Identify which cell holds the provided text, then report its [x, y] central coordinate. 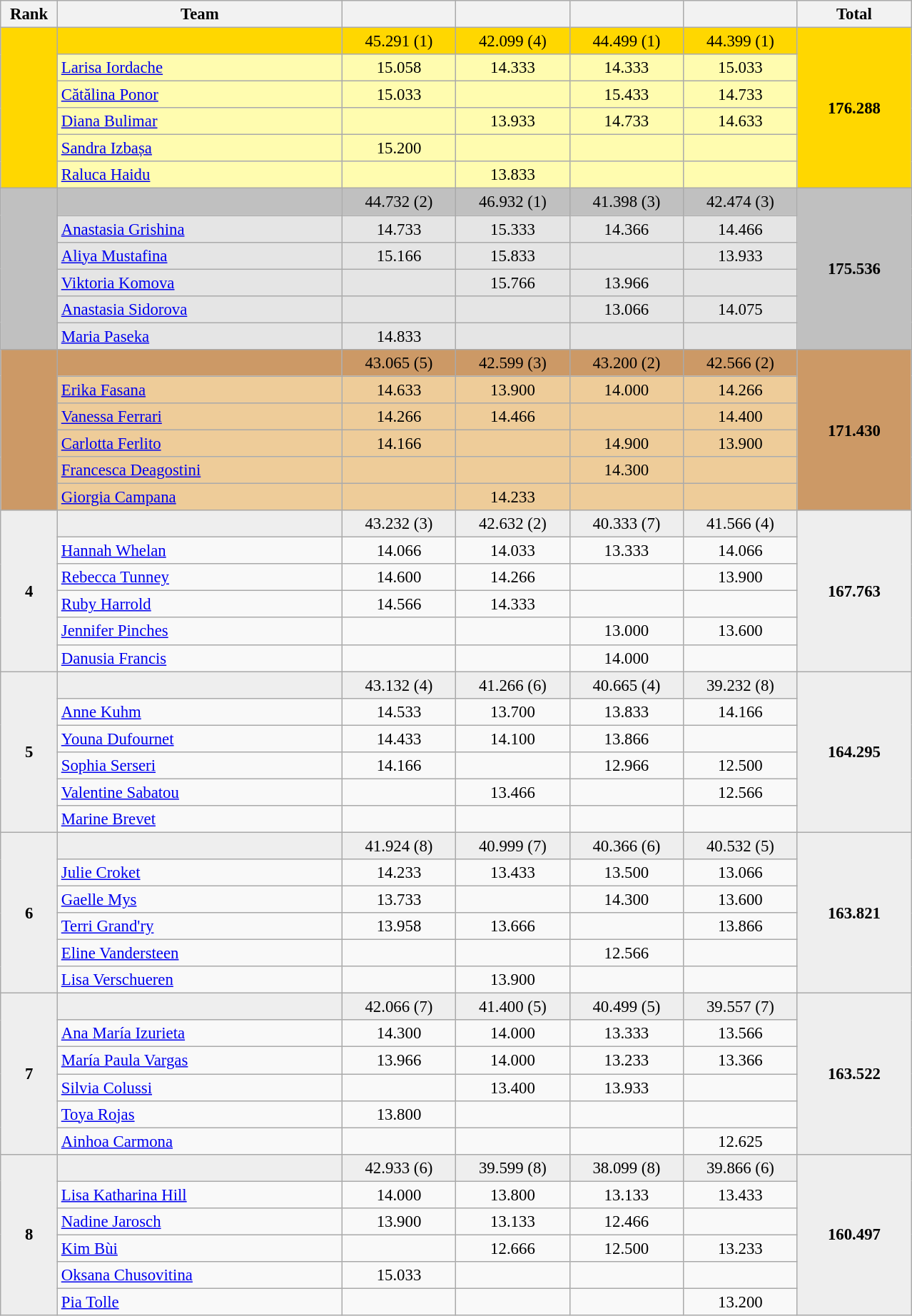
43.065 (5) [398, 363]
12.466 [627, 1222]
40.333 (7) [627, 524]
Nadine Jarosch [200, 1222]
13.566 [741, 1034]
Erika Fasana [200, 390]
Hannah Whelan [200, 551]
43.232 (3) [398, 524]
15.833 [512, 255]
164.295 [854, 752]
Ana María Izurieta [200, 1034]
María Paula Vargas [200, 1061]
Maria Paseka [200, 336]
13.500 [627, 873]
Julie Croket [200, 873]
15.200 [398, 148]
45.291 (1) [398, 41]
14.100 [512, 739]
14.400 [741, 417]
Francesca Deagostini [200, 470]
Aliya Mustafina [200, 255]
39.866 (6) [741, 1168]
Ainhoa Carmona [200, 1141]
14.533 [398, 712]
13.700 [512, 712]
Larisa Iordache [200, 68]
42.566 (2) [741, 363]
13.958 [398, 926]
Eline Vandersteen [200, 953]
14.433 [398, 739]
39.557 (7) [741, 1007]
167.763 [854, 591]
Danusia Francis [200, 658]
42.066 (7) [398, 1007]
41.398 (3) [627, 202]
Jennifer Pinches [200, 632]
42.632 (2) [512, 524]
42.474 (3) [741, 202]
15.333 [512, 229]
40.499 (5) [627, 1007]
175.536 [854, 269]
12.666 [512, 1248]
Raluca Haidu [200, 175]
160.497 [854, 1235]
39.232 (8) [741, 685]
4 [29, 591]
43.200 (2) [627, 363]
42.099 (4) [512, 41]
171.430 [854, 430]
12.625 [741, 1141]
40.532 (5) [741, 846]
41.566 (4) [741, 524]
Total [854, 14]
Diana Bulimar [200, 121]
13.666 [512, 926]
44.499 (1) [627, 41]
Sandra Izbașa [200, 148]
Silvia Colussi [200, 1088]
Ruby Harrold [200, 604]
12.966 [627, 766]
40.665 (4) [627, 685]
14.600 [398, 577]
Youna Dufournet [200, 739]
13.400 [512, 1088]
14.033 [512, 551]
42.933 (6) [398, 1168]
13.466 [512, 792]
Viktoria Komova [200, 283]
40.366 (6) [627, 846]
176.288 [854, 108]
6 [29, 913]
39.599 (8) [512, 1168]
Giorgia Campana [200, 497]
163.522 [854, 1074]
14.566 [398, 604]
15.766 [512, 283]
Kim Bùi [200, 1248]
Valentine Sabatou [200, 792]
13.200 [741, 1302]
Anastasia Grishina [200, 229]
Toya Rojas [200, 1114]
Rebecca Tunney [200, 577]
14.075 [741, 309]
7 [29, 1074]
163.821 [854, 913]
38.099 (8) [627, 1168]
Lisa Verschueren [200, 980]
13.733 [398, 900]
15.166 [398, 255]
40.999 (7) [512, 846]
Oksana Chusovitina [200, 1275]
Carlotta Ferlito [200, 443]
Pia Tolle [200, 1302]
41.266 (6) [512, 685]
15.433 [627, 95]
41.400 (5) [512, 1007]
Gaelle Mys [200, 900]
15.058 [398, 68]
Terri Grand'ry [200, 926]
8 [29, 1235]
13.000 [627, 632]
Anastasia Sidorova [200, 309]
Anne Kuhm [200, 712]
Lisa Katharina Hill [200, 1195]
Sophia Serseri [200, 766]
14.833 [398, 336]
41.924 (8) [398, 846]
Team [200, 14]
46.932 (1) [512, 202]
42.599 (3) [512, 363]
Cătălina Ponor [200, 95]
Rank [29, 14]
5 [29, 752]
44.399 (1) [741, 41]
14.366 [627, 229]
44.732 (2) [398, 202]
Vanessa Ferrari [200, 417]
43.132 (4) [398, 685]
14.900 [627, 443]
13.366 [741, 1061]
Marine Brevet [200, 819]
